Provide the (X, Y) coordinate of the cell's center where the given text is located.  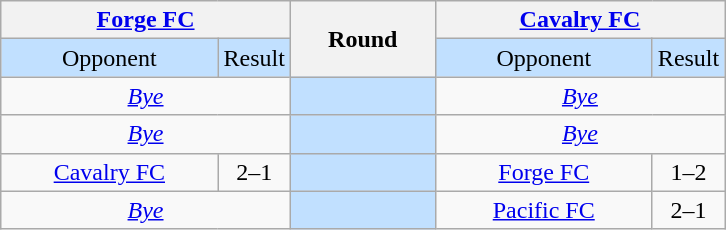
1–2 (688, 172)
Pacific FC (544, 210)
Round (362, 39)
